From the cell containing the given text, extract its center point as (X, Y) coordinate. 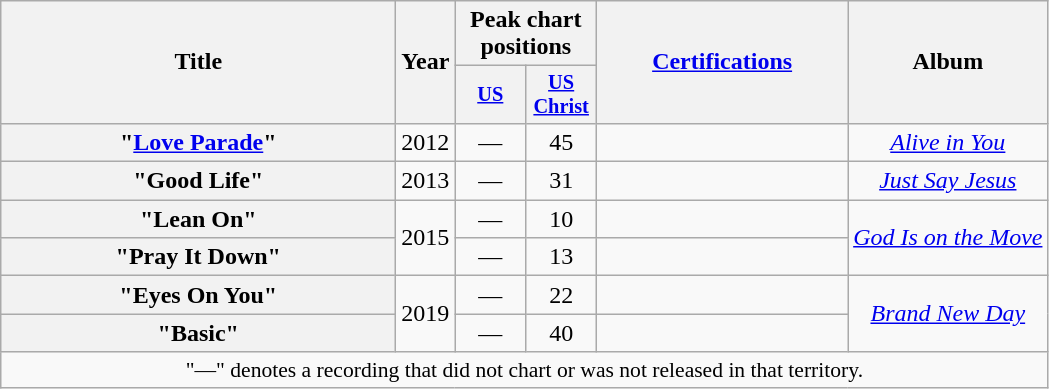
40 (562, 333)
Brand New Day (948, 314)
"—" denotes a recording that did not chart or was not released in that territory. (524, 370)
"Basic" (198, 333)
"Love Parade" (198, 142)
Peak chart positions (526, 34)
Album (948, 62)
2013 (426, 181)
US (490, 95)
Just Say Jesus (948, 181)
2015 (426, 238)
22 (562, 295)
Year (426, 62)
45 (562, 142)
God Is on the Move (948, 238)
2012 (426, 142)
10 (562, 219)
2019 (426, 314)
USChrist (562, 95)
Certifications (722, 62)
Alive in You (948, 142)
31 (562, 181)
"Pray It Down" (198, 257)
13 (562, 257)
"Lean On" (198, 219)
Title (198, 62)
"Eyes On You" (198, 295)
"Good Life" (198, 181)
